Locate the cell with the specified text and output its (X, Y) center coordinate. 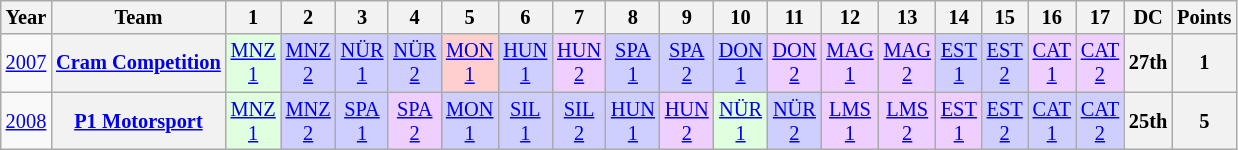
LMS2 (908, 121)
Team (138, 17)
8 (633, 17)
2007 (26, 63)
16 (1052, 17)
10 (741, 17)
SIL2 (579, 121)
Points (1204, 17)
17 (1100, 17)
12 (850, 17)
Cram Competition (138, 63)
27th (1148, 63)
SIL1 (525, 121)
MAG2 (908, 63)
DON1 (741, 63)
DON2 (794, 63)
14 (959, 17)
Year (26, 17)
MAG1 (850, 63)
6 (525, 17)
4 (414, 17)
7 (579, 17)
11 (794, 17)
2 (308, 17)
15 (1005, 17)
DC (1148, 17)
25th (1148, 121)
13 (908, 17)
3 (362, 17)
2008 (26, 121)
9 (687, 17)
P1 Motorsport (138, 121)
LMS1 (850, 121)
